Provide the (x, y) coordinate of the cell's center where the given text is located.  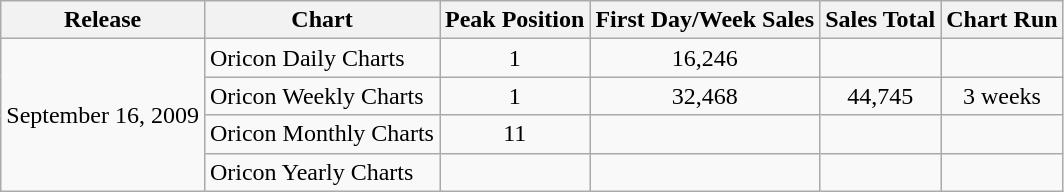
32,468 (705, 96)
16,246 (705, 58)
3 weeks (1002, 96)
Chart (322, 20)
Oricon Daily Charts (322, 58)
Oricon Weekly Charts (322, 96)
Sales Total (880, 20)
Chart Run (1002, 20)
First Day/Week Sales (705, 20)
44,745 (880, 96)
Release (103, 20)
Oricon Yearly Charts (322, 172)
Peak Position (515, 20)
Oricon Monthly Charts (322, 134)
September 16, 2009 (103, 115)
11 (515, 134)
